Return the [X, Y] coordinate for the center point of the cell that contains the specified text.  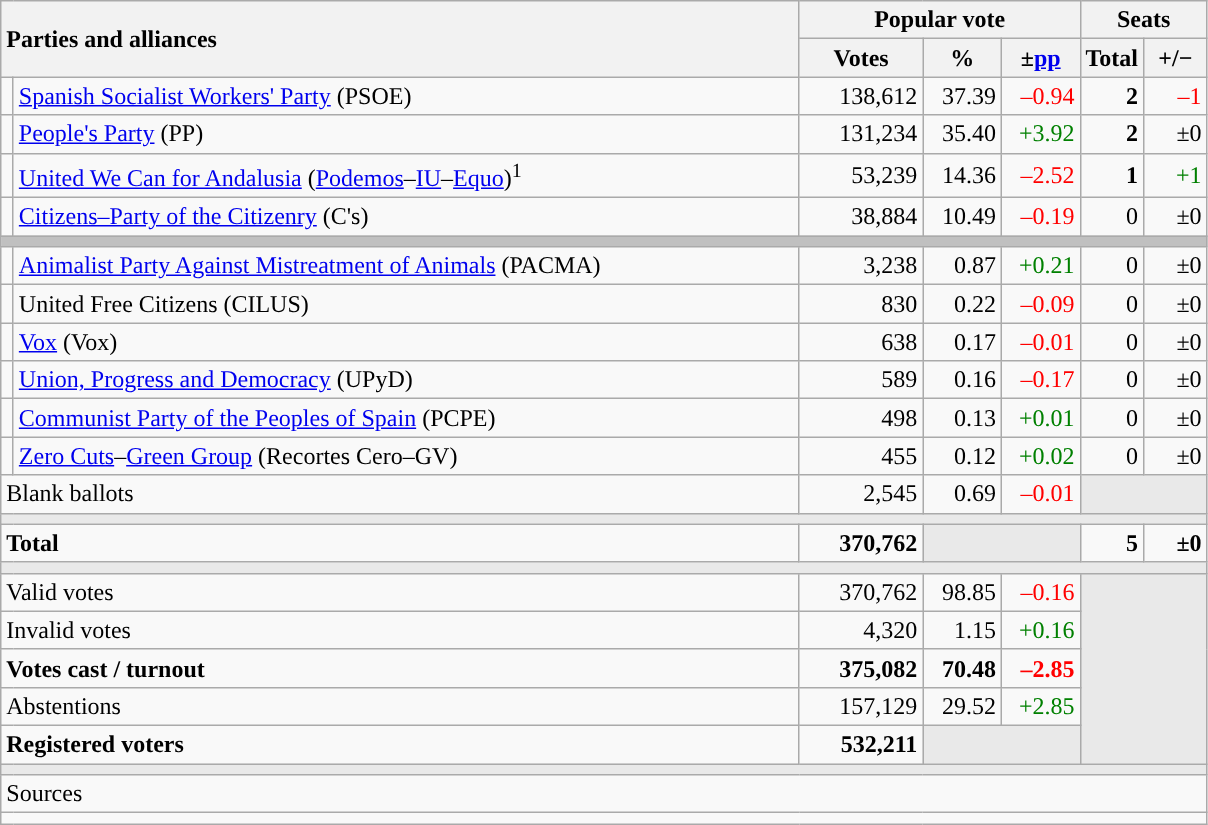
–0.19 [1040, 217]
2,545 [861, 494]
3,238 [861, 266]
Seats [1144, 20]
+1 [1176, 176]
638 [861, 342]
498 [861, 418]
70.48 [962, 668]
Blank ballots [400, 494]
+/− [1176, 58]
157,129 [861, 706]
532,211 [861, 745]
Sources [604, 794]
35.40 [962, 134]
1 [1112, 176]
Animalist Party Against Mistreatment of Animals (PACMA) [406, 266]
Votes [861, 58]
Registered voters [400, 745]
Abstentions [400, 706]
Popular vote [940, 20]
138,612 [861, 96]
14.36 [962, 176]
Citizens–Party of the Citizenry (C's) [406, 217]
0.22 [962, 304]
Votes cast / turnout [400, 668]
830 [861, 304]
455 [861, 456]
+0.21 [1040, 266]
0.87 [962, 266]
–1 [1176, 96]
131,234 [861, 134]
+3.92 [1040, 134]
53,239 [861, 176]
Communist Party of the Peoples of Spain (PCPE) [406, 418]
10.49 [962, 217]
+0.01 [1040, 418]
0.17 [962, 342]
Spanish Socialist Workers' Party (PSOE) [406, 96]
±pp [1040, 58]
Valid votes [400, 592]
% [962, 58]
98.85 [962, 592]
0.69 [962, 494]
4,320 [861, 630]
0.12 [962, 456]
+0.16 [1040, 630]
+0.02 [1040, 456]
Parties and alliances [400, 39]
375,082 [861, 668]
Invalid votes [400, 630]
People's Party (PP) [406, 134]
38,884 [861, 217]
0.16 [962, 380]
589 [861, 380]
–0.09 [1040, 304]
–0.94 [1040, 96]
1.15 [962, 630]
29.52 [962, 706]
5 [1112, 543]
Zero Cuts–Green Group (Recortes Cero–GV) [406, 456]
United Free Citizens (CILUS) [406, 304]
Vox (Vox) [406, 342]
–0.17 [1040, 380]
–2.85 [1040, 668]
+2.85 [1040, 706]
–0.16 [1040, 592]
37.39 [962, 96]
0.13 [962, 418]
–2.52 [1040, 176]
United We Can for Andalusia (Podemos–IU–Equo)1 [406, 176]
Union, Progress and Democracy (UPyD) [406, 380]
